For the text-containing cell, return its midpoint in [X, Y] coordinate format. 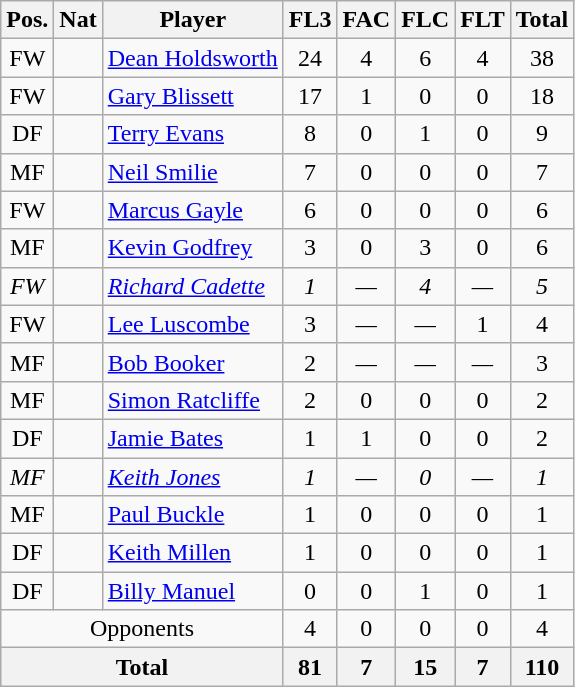
Billy Manuel [192, 591]
Keith Millen [192, 553]
81 [310, 667]
FLT [483, 20]
Player [192, 20]
18 [542, 96]
Dean Holdsworth [192, 58]
15 [426, 667]
Pos. [28, 20]
Simon Ratcliffe [192, 400]
Richard Cadette [192, 286]
17 [310, 96]
5 [542, 286]
FAC [366, 20]
Terry Evans [192, 134]
Kevin Godfrey [192, 248]
FL3 [310, 20]
Jamie Bates [192, 438]
Opponents [142, 629]
Paul Buckle [192, 515]
Bob Booker [192, 362]
FLC [426, 20]
Gary Blissett [192, 96]
Neil Smilie [192, 172]
38 [542, 58]
8 [310, 134]
Nat [78, 20]
Lee Luscombe [192, 324]
24 [310, 58]
9 [542, 134]
Keith Jones [192, 477]
Marcus Gayle [192, 210]
110 [542, 667]
